Extract the [X, Y] coordinate from the center of the cell holding the provided text.  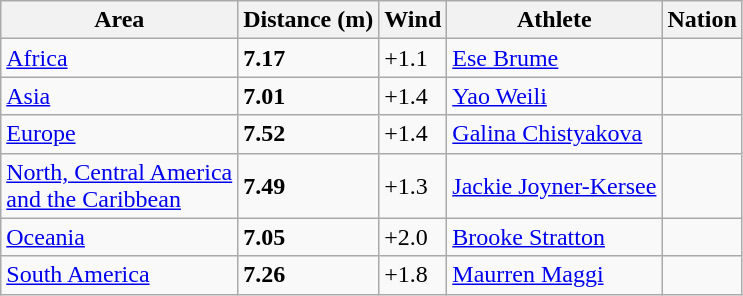
Distance (m) [308, 20]
7.52 [308, 134]
7.17 [308, 58]
Ese Brume [554, 58]
Brooke Stratton [554, 237]
7.49 [308, 186]
Oceania [120, 237]
Wind [413, 20]
Maurren Maggi [554, 275]
North, Central Americaand the Caribbean [120, 186]
7.01 [308, 96]
Africa [120, 58]
Galina Chistyakova [554, 134]
Yao Weili [554, 96]
Area [120, 20]
+1.1 [413, 58]
Nation [702, 20]
7.26 [308, 275]
Jackie Joyner-Kersee [554, 186]
7.05 [308, 237]
Asia [120, 96]
South America [120, 275]
Europe [120, 134]
+1.3 [413, 186]
+1.8 [413, 275]
Athlete [554, 20]
+2.0 [413, 237]
